Find where the given text appears and provide that cell's center as [x, y] coordinate. 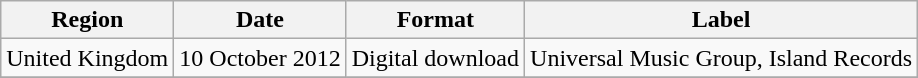
Region [88, 20]
Format [435, 20]
Date [260, 20]
Label [722, 20]
Universal Music Group, Island Records [722, 58]
10 October 2012 [260, 58]
Digital download [435, 58]
United Kingdom [88, 58]
